Scan for the cell matching the given text and deliver its (x, y) coordinate at center. 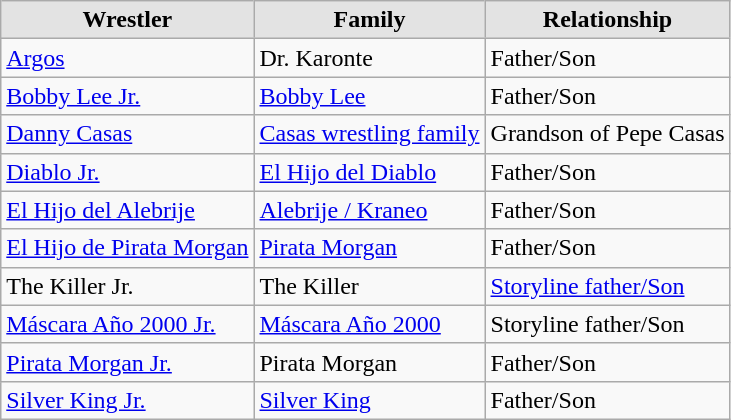
Pirata Morgan Jr. (128, 362)
Casas wrestling family (370, 134)
Dr. Karonte (370, 58)
The Killer (370, 286)
Family (370, 20)
Bobby Lee (370, 96)
Silver King (370, 400)
El Hijo del Diablo (370, 172)
El Hijo del Alebrije (128, 210)
The Killer Jr. (128, 286)
Bobby Lee Jr. (128, 96)
Danny Casas (128, 134)
Argos (128, 58)
Máscara Año 2000 Jr. (128, 324)
Diablo Jr. (128, 172)
Relationship (608, 20)
Silver King Jr. (128, 400)
Wrestler (128, 20)
Grandson of Pepe Casas (608, 134)
El Hijo de Pirata Morgan (128, 248)
Alebrije / Kraneo (370, 210)
Máscara Año 2000 (370, 324)
